For the text-containing cell, return its midpoint in [x, y] coordinate format. 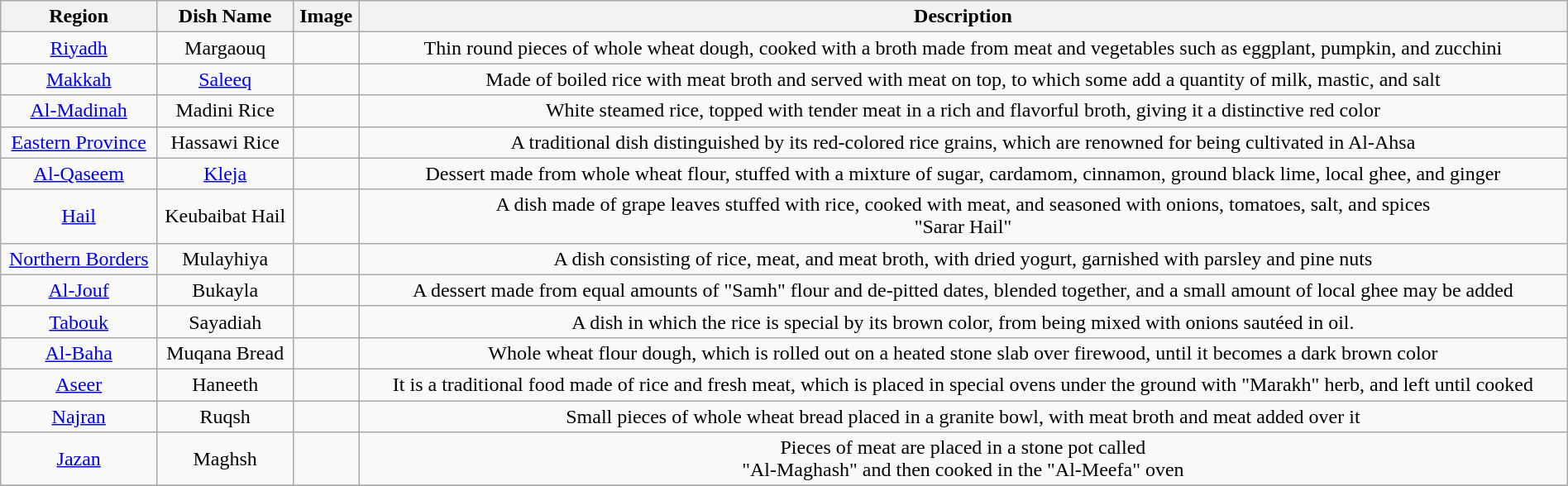
Image [326, 17]
Made of boiled rice with meat broth and served with meat on top, to which some add a quantity of milk, mastic, and salt [963, 79]
Al-Baha [79, 353]
Bukayla [225, 290]
Riyadh [79, 48]
Hassawi Rice [225, 142]
It is a traditional food made of rice and fresh meat, which is placed in special ovens under the ground with "Marakh" herb, and left until cooked [963, 384]
A traditional dish distinguished by its red-colored rice grains, which are renowned for being cultivated in Al-Ahsa [963, 142]
Keubaibat Hail [225, 217]
A dish made of grape leaves stuffed with rice, cooked with meat, and seasoned with onions, tomatoes, salt, and spices"Sarar Hail" [963, 217]
Madini Rice [225, 111]
A dish in which the rice is special by its brown color, from being mixed with onions sautéed in oil. [963, 322]
Najran [79, 416]
Al-Madinah [79, 111]
Thin round pieces of whole wheat dough, cooked with a broth made from meat and vegetables such as eggplant, pumpkin, and zucchini [963, 48]
Description [963, 17]
Mulayhiya [225, 259]
Al-Jouf [79, 290]
White steamed rice, topped with tender meat in a rich and flavorful broth, giving it a distinctive red color [963, 111]
Kleja [225, 174]
Aseer [79, 384]
Ruqsh [225, 416]
Haneeth [225, 384]
Tabouk [79, 322]
Eastern Province [79, 142]
Sayadiah [225, 322]
A dessert made from equal amounts of "Samh" flour and de-pitted dates, blended together, and a small amount of local ghee may be added [963, 290]
Small pieces of whole wheat bread placed in a granite bowl, with meat broth and meat added over it [963, 416]
Maghsh [225, 460]
Margaouq [225, 48]
Makkah [79, 79]
Dish Name [225, 17]
Region [79, 17]
Saleeq [225, 79]
Muqana Bread [225, 353]
Al-Qaseem [79, 174]
Hail [79, 217]
Northern Borders [79, 259]
Pieces of meat are placed in a stone pot called"Al-Maghash" and then cooked in the "Al-Meefa" oven [963, 460]
A dish consisting of rice, meat, and meat broth, with dried yogurt, garnished with parsley and pine nuts [963, 259]
Jazan [79, 460]
Whole wheat flour dough, which is rolled out on a heated stone slab over firewood, until it becomes a dark brown color [963, 353]
Dessert made from whole wheat flour, stuffed with a mixture of sugar, cardamom, cinnamon, ground black lime, local ghee, and ginger [963, 174]
